Locate the cell with the specified text and output its (x, y) center coordinate. 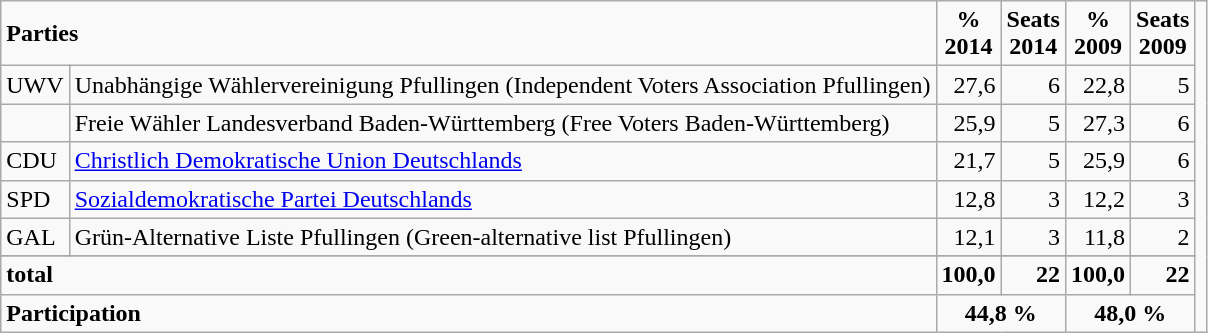
12,2 (1098, 199)
2 (1163, 237)
12,8 (968, 199)
CDU (35, 161)
Freie Wähler Landesverband Baden-Württemberg (Free Voters Baden-Württemberg) (502, 123)
Sozialdemokratische Partei Deutschlands (502, 199)
Unabhängige Wählervereinigung Pfullingen (Independent Voters Association Pfullingen) (502, 85)
UWV (35, 85)
48,0 % (1130, 313)
22,8 (1098, 85)
Seats2014 (1033, 34)
Christlich Demokratische Union Deutschlands (502, 161)
12,1 (968, 237)
44,8 % (1000, 313)
%2014 (968, 34)
Parties (468, 34)
SPD (35, 199)
27,3 (1098, 123)
Participation (468, 313)
21,7 (968, 161)
11,8 (1098, 237)
Seats2009 (1163, 34)
total (468, 275)
Grün-Alternative Liste Pfullingen (Green-alternative list Pfullingen) (502, 237)
%2009 (1098, 34)
27,6 (968, 85)
GAL (35, 237)
